Search for the cell housing the specified text and yield its (X, Y) center coordinate. 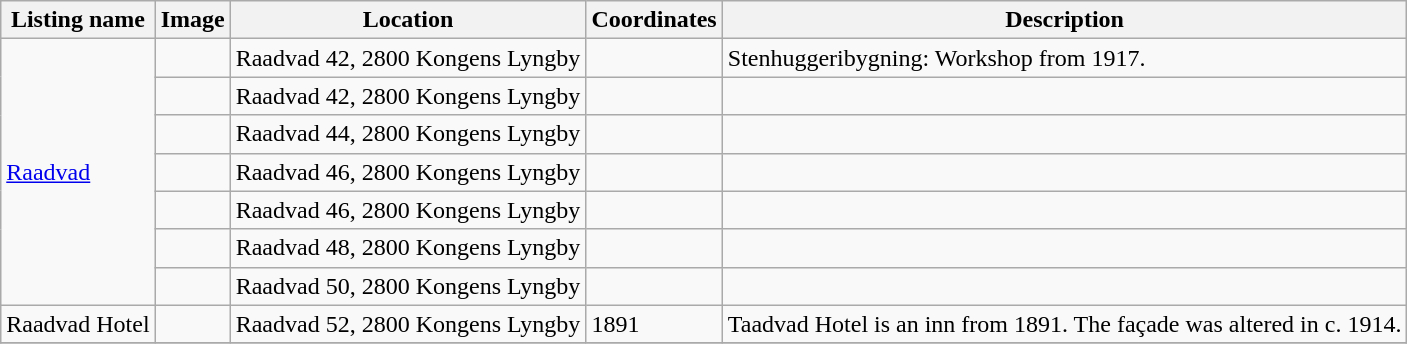
Raadvad 48, 2800 Kongens Lyngby (408, 248)
Coordinates (654, 20)
1891 (654, 324)
Listing name (78, 20)
Stenhuggeribygning: Workshop from 1917. (1064, 58)
Raadvad 44, 2800 Kongens Lyngby (408, 134)
Taadvad Hotel is an inn from 1891. The façade was altered in c. 1914. (1064, 324)
Description (1064, 20)
Raadvad (78, 172)
Raadvad 50, 2800 Kongens Lyngby (408, 286)
Image (192, 20)
Raadvad Hotel (78, 324)
Location (408, 20)
Raadvad 52, 2800 Kongens Lyngby (408, 324)
